For the text-containing cell, return its midpoint in [X, Y] coordinate format. 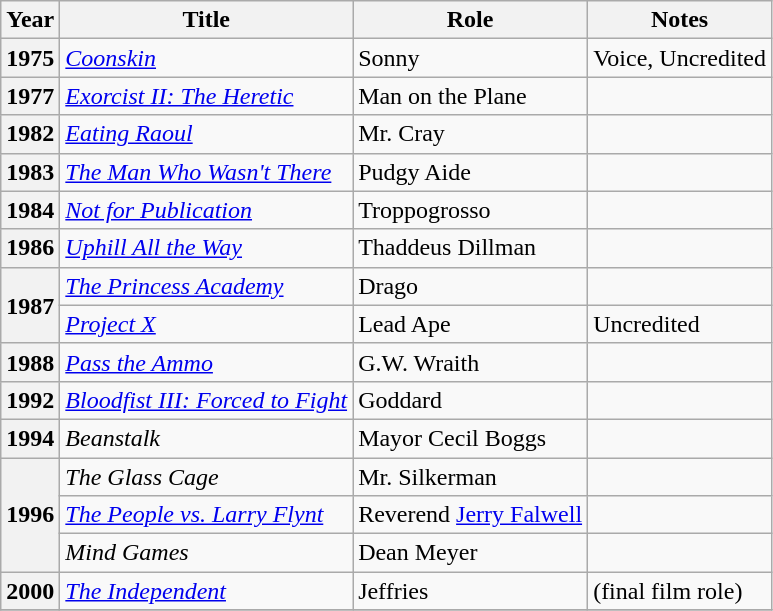
The Independent [206, 591]
Mr. Cray [470, 134]
Mayor Cecil Boggs [470, 438]
1992 [30, 400]
Reverend Jerry Falwell [470, 515]
Sonny [470, 58]
Mind Games [206, 553]
1982 [30, 134]
G.W. Wraith [470, 362]
The Man Who Wasn't There [206, 172]
Goddard [470, 400]
Year [30, 20]
1986 [30, 248]
1987 [30, 305]
Uncredited [680, 324]
Voice, Uncredited [680, 58]
Project X [206, 324]
Coonskin [206, 58]
(final film role) [680, 591]
The Princess Academy [206, 286]
The People vs. Larry Flynt [206, 515]
1988 [30, 362]
Jeffries [470, 591]
1983 [30, 172]
Beanstalk [206, 438]
Pudgy Aide [470, 172]
1984 [30, 210]
Notes [680, 20]
Man on the Plane [470, 96]
Uphill All the Way [206, 248]
Pass the Ammo [206, 362]
Title [206, 20]
Drago [470, 286]
Dean Meyer [470, 553]
1975 [30, 58]
Eating Raoul [206, 134]
1977 [30, 96]
1994 [30, 438]
Exorcist II: The Heretic [206, 96]
Not for Publication [206, 210]
Troppogrosso [470, 210]
Mr. Silkerman [470, 477]
2000 [30, 591]
Role [470, 20]
Lead Ape [470, 324]
1996 [30, 515]
The Glass Cage [206, 477]
Thaddeus Dillman [470, 248]
Bloodfist III: Forced to Fight [206, 400]
